For the text-containing cell, return its midpoint in [X, Y] coordinate format. 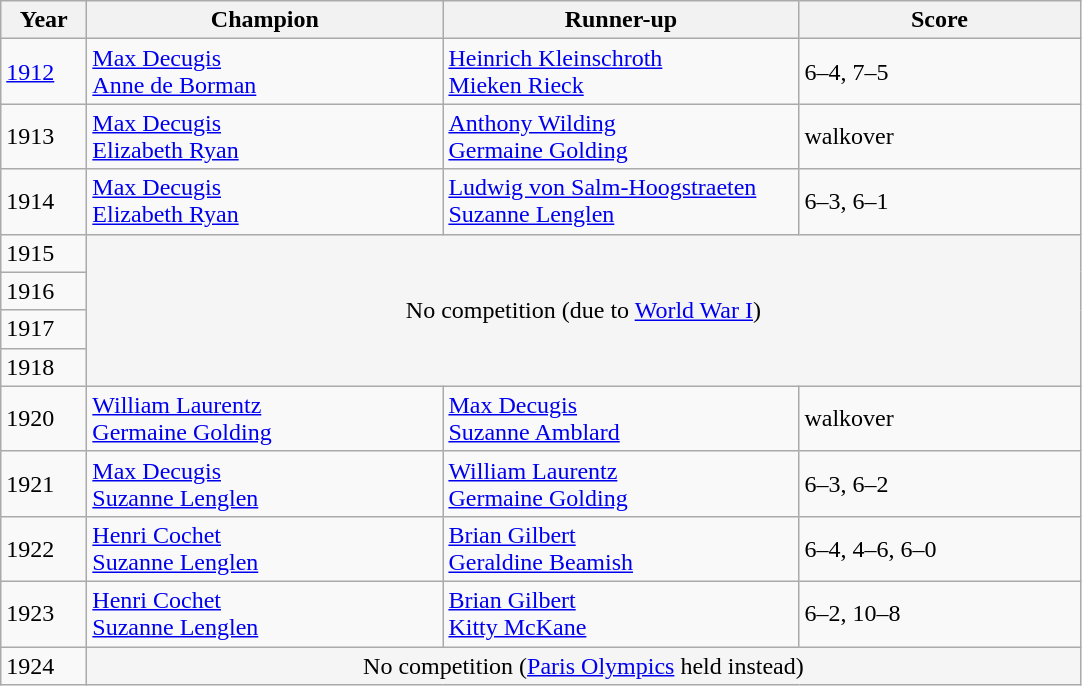
1915 [44, 253]
1922 [44, 548]
1921 [44, 484]
Anthony Wilding Germaine Golding [621, 136]
Heinrich Kleinschroth Mieken Rieck [621, 72]
Runner-up [621, 20]
1913 [44, 136]
6–4, 7–5 [940, 72]
Max Decugis Suzanne Amblard [621, 418]
6–2, 10–8 [940, 614]
Brian Gilbert Geraldine Beamish [621, 548]
Year [44, 20]
Brian Gilbert Kitty McKane [621, 614]
Max Decugis Anne de Borman [265, 72]
6–4, 4–6, 6–0 [940, 548]
1924 [44, 665]
No competition (Paris Olympics held instead) [584, 665]
1917 [44, 329]
Score [940, 20]
1912 [44, 72]
1918 [44, 367]
No competition (due to World War I) [584, 310]
1923 [44, 614]
6–3, 6–2 [940, 484]
Max Decugis Suzanne Lenglen [265, 484]
6–3, 6–1 [940, 202]
1914 [44, 202]
1916 [44, 291]
Champion [265, 20]
1920 [44, 418]
Ludwig von Salm-Hoogstraeten Suzanne Lenglen [621, 202]
